Extract the [X, Y] coordinate from the center of the cell holding the provided text.  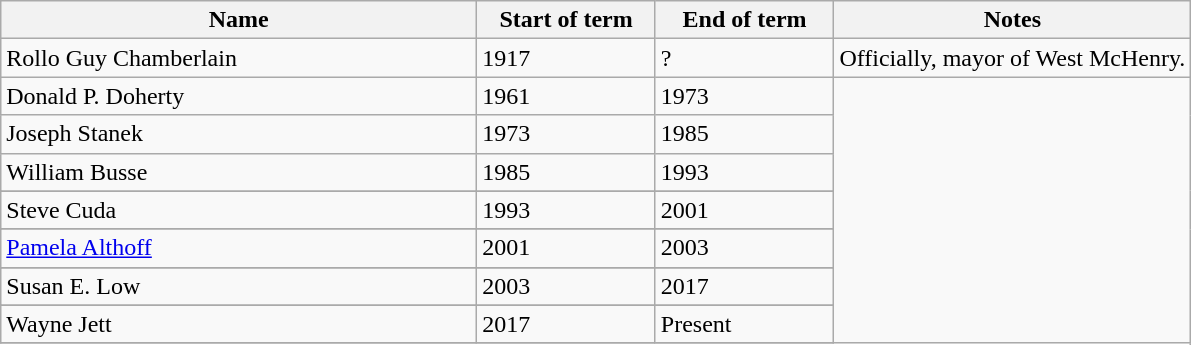
Wayne Jett [239, 324]
Donald P. Doherty [239, 96]
Steve Cuda [239, 210]
Start of term [566, 20]
End of term [744, 20]
Name [239, 20]
Joseph Stanek [239, 134]
1961 [566, 96]
Susan E. Low [239, 286]
1917 [566, 58]
Present [744, 324]
? [744, 58]
Pamela Althoff [239, 248]
Officially, mayor of West McHenry. [1012, 58]
William Busse [239, 172]
Notes [1012, 20]
Rollo Guy Chamberlain [239, 58]
